Detect which cell encompasses the target text, then output its (X, Y) center coordinate. 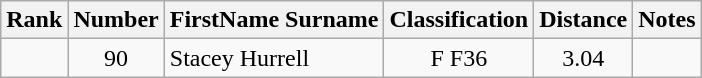
Classification (459, 20)
Number (116, 20)
Notes (667, 20)
90 (116, 58)
Rank (34, 20)
3.04 (584, 58)
Distance (584, 20)
Stacey Hurrell (274, 58)
FirstName Surname (274, 20)
F F36 (459, 58)
